Identify which cell holds the provided text, then report its (x, y) central coordinate. 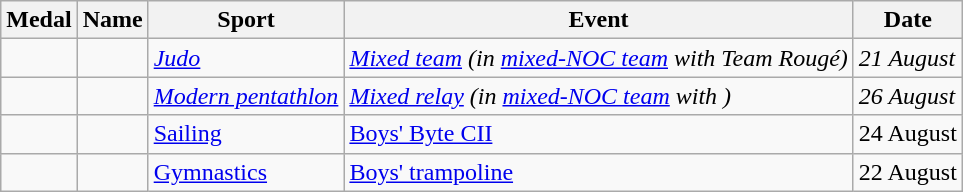
Name (112, 20)
Gymnastics (246, 172)
Modern pentathlon (246, 96)
24 August (908, 134)
Sport (246, 20)
Medal (39, 20)
21 August (908, 58)
22 August (908, 172)
Mixed relay (in mixed-NOC team with ) (598, 96)
Sailing (246, 134)
Boys' Byte CII (598, 134)
Mixed team (in mixed-NOC team with Team Rougé) (598, 58)
Event (598, 20)
Date (908, 20)
26 August (908, 96)
Judo (246, 58)
Boys' trampoline (598, 172)
